For the text-containing cell, return its midpoint in (x, y) coordinate format. 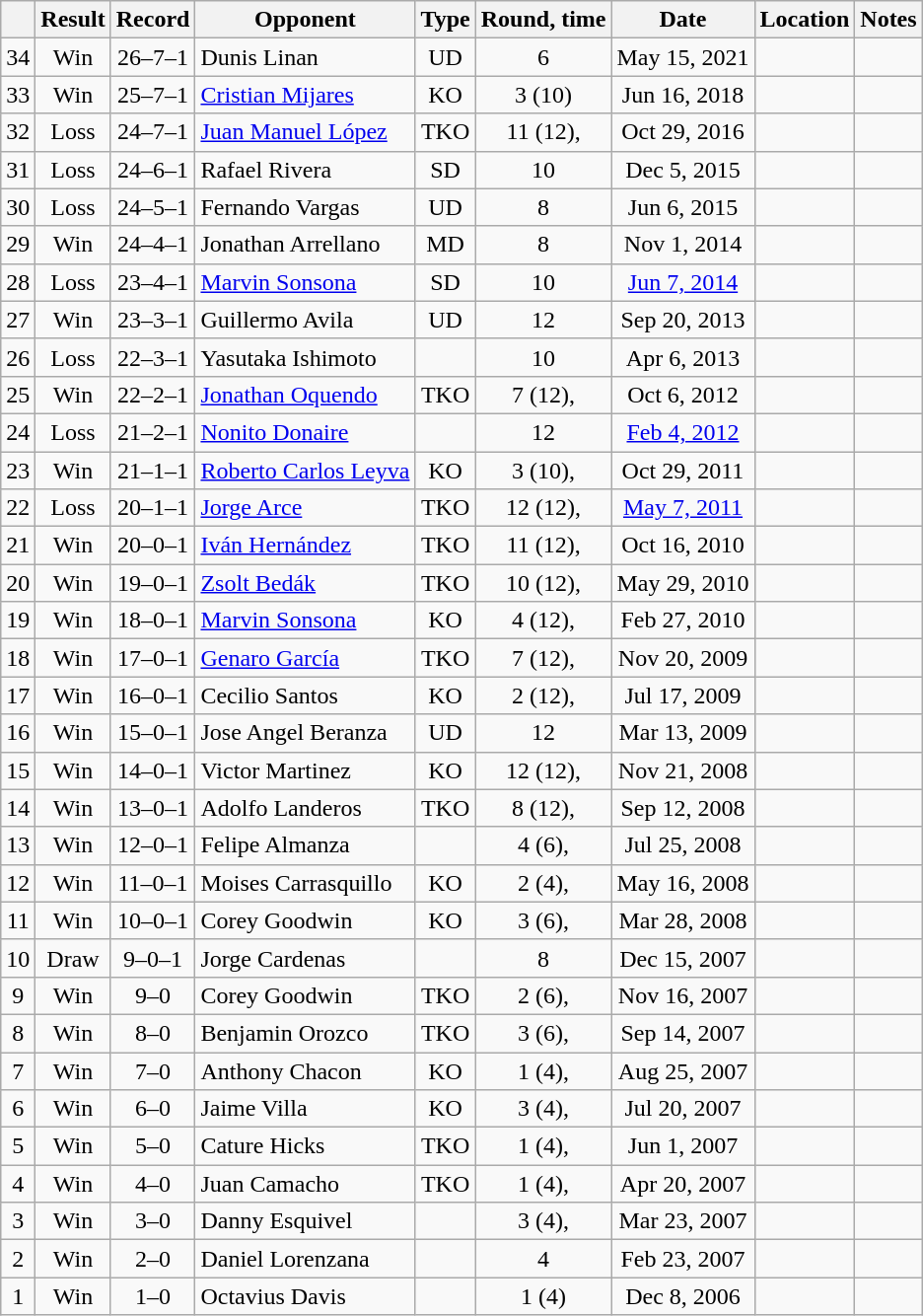
7–0 (153, 1070)
Dec 5, 2015 (682, 170)
11 (18, 920)
Draw (73, 958)
Guillermo Avila (306, 320)
Mar 23, 2007 (682, 1221)
Dec 8, 2006 (682, 1296)
Jaime Villa (306, 1109)
24–4–1 (153, 245)
34 (18, 57)
Nonito Donaire (306, 432)
8 (12), (543, 808)
10–0–1 (153, 920)
24–5–1 (153, 207)
22–3–1 (153, 357)
Dunis Linan (306, 57)
1 (18, 1296)
6–0 (153, 1109)
Jun 16, 2018 (682, 95)
Location (805, 20)
11–0–1 (153, 883)
Oct 6, 2012 (682, 395)
5–0 (153, 1146)
Rafael Rivera (306, 170)
15–0–1 (153, 733)
22–2–1 (153, 395)
Juan Manuel López (306, 132)
Jonathan Arrellano (306, 245)
Nov 21, 2008 (682, 770)
Yasutaka Ishimoto (306, 357)
Cature Hicks (306, 1146)
25 (18, 395)
24 (18, 432)
27 (18, 320)
Fernando Vargas (306, 207)
Nov 16, 2007 (682, 995)
Oct 16, 2010 (682, 546)
18–0–1 (153, 621)
23–4–1 (153, 282)
Opponent (306, 20)
31 (18, 170)
Felipe Almanza (306, 845)
Sep 14, 2007 (682, 1033)
Cecilio Santos (306, 695)
Apr 6, 2013 (682, 357)
23 (18, 471)
Daniel Lorenzana (306, 1259)
Feb 4, 2012 (682, 432)
24–7–1 (153, 132)
1–0 (153, 1296)
20–0–1 (153, 546)
4–0 (153, 1184)
Cristian Mijares (306, 95)
21–2–1 (153, 432)
Jonathan Oquendo (306, 395)
22 (18, 508)
26–7–1 (153, 57)
Moises Carrasquillo (306, 883)
Sep 20, 2013 (682, 320)
14 (18, 808)
Juan Camacho (306, 1184)
Feb 23, 2007 (682, 1259)
26 (18, 357)
Result (73, 20)
24–6–1 (153, 170)
Adolfo Landeros (306, 808)
23–3–1 (153, 320)
Mar 28, 2008 (682, 920)
Zsolt Bedák (306, 583)
Date (682, 20)
Benjamin Orozco (306, 1033)
2 (12), (543, 695)
5 (18, 1146)
Feb 27, 2010 (682, 621)
4 (12), (543, 621)
7 (18, 1070)
30 (18, 207)
Jun 7, 2014 (682, 282)
Genaro García (306, 658)
32 (18, 132)
Jorge Arce (306, 508)
Jose Angel Beranza (306, 733)
12–0–1 (153, 845)
Oct 29, 2011 (682, 471)
Victor Martinez (306, 770)
Round, time (543, 20)
Oct 29, 2016 (682, 132)
17–0–1 (153, 658)
3 (10) (543, 95)
4 (6), (543, 845)
28 (18, 282)
2–0 (153, 1259)
21 (18, 546)
2 (18, 1259)
1 (4) (543, 1296)
Danny Esquivel (306, 1221)
Jorge Cardenas (306, 958)
9–0 (153, 995)
9 (18, 995)
9–0–1 (153, 958)
15 (18, 770)
29 (18, 245)
19 (18, 621)
10 (12), (543, 583)
Roberto Carlos Leyva (306, 471)
Type (446, 20)
Dec 15, 2007 (682, 958)
16 (18, 733)
Nov 20, 2009 (682, 658)
2 (6), (543, 995)
Jul 17, 2009 (682, 695)
May 15, 2021 (682, 57)
16–0–1 (153, 695)
21–1–1 (153, 471)
Jun 6, 2015 (682, 207)
2 (4), (543, 883)
Mar 13, 2009 (682, 733)
14–0–1 (153, 770)
May 7, 2011 (682, 508)
Jun 1, 2007 (682, 1146)
MD (446, 245)
13–0–1 (153, 808)
Iván Hernández (306, 546)
3 (18, 1221)
8–0 (153, 1033)
Jul 25, 2008 (682, 845)
20–1–1 (153, 508)
Jul 20, 2007 (682, 1109)
Notes (888, 20)
Apr 20, 2007 (682, 1184)
13 (18, 845)
May 16, 2008 (682, 883)
Sep 12, 2008 (682, 808)
Record (153, 20)
33 (18, 95)
18 (18, 658)
25–7–1 (153, 95)
Anthony Chacon (306, 1070)
Aug 25, 2007 (682, 1070)
Nov 1, 2014 (682, 245)
May 29, 2010 (682, 583)
3 (10), (543, 471)
19–0–1 (153, 583)
17 (18, 695)
Octavius Davis (306, 1296)
20 (18, 583)
3–0 (153, 1221)
